Find where the given text appears and provide that cell's center as [x, y] coordinate. 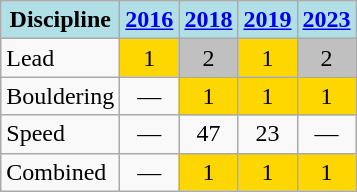
Lead [60, 58]
23 [268, 134]
Discipline [60, 20]
2016 [150, 20]
Speed [60, 134]
Combined [60, 172]
Bouldering [60, 96]
2023 [326, 20]
2018 [208, 20]
47 [208, 134]
2019 [268, 20]
